Output the [x, y] coordinate of the center of the cell containing the given text.  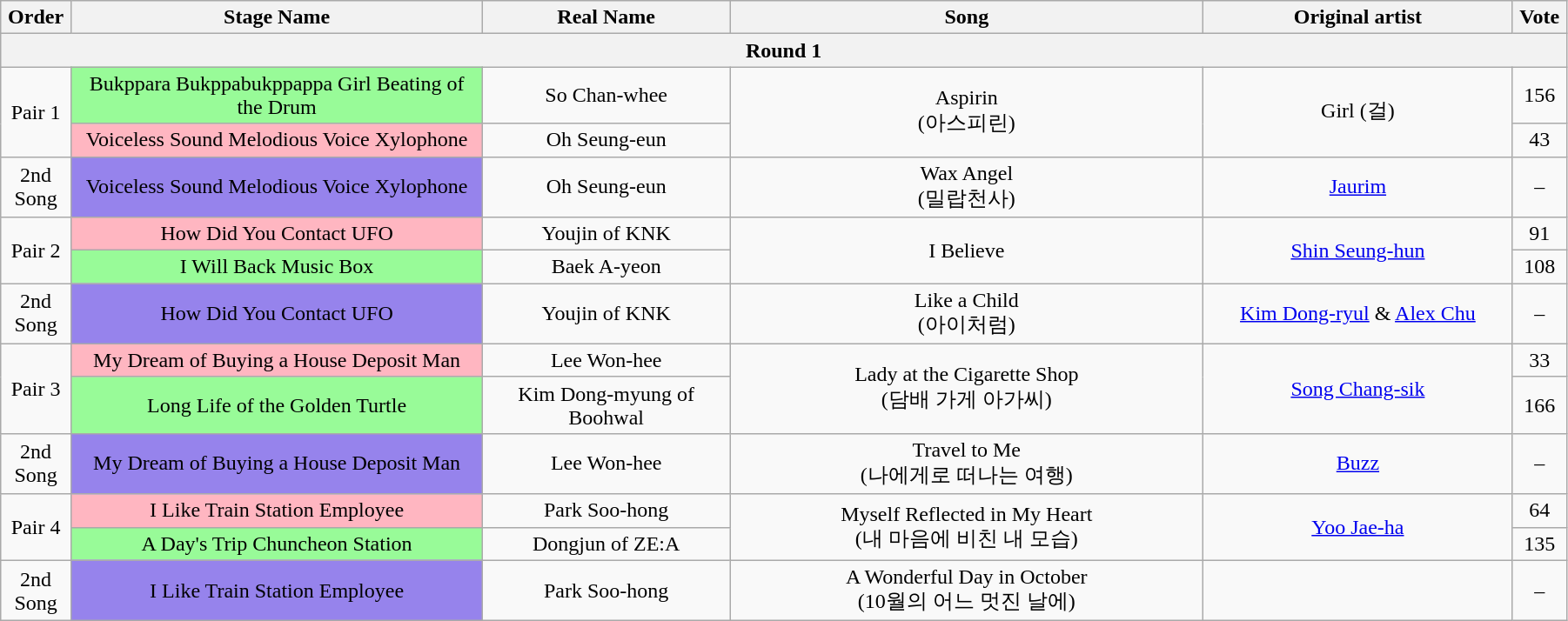
I Believe [967, 250]
Baek A-yeon [606, 267]
Bukppara Bukppabukppappa Girl Beating of the Drum [277, 96]
I Will Back Music Box [277, 267]
Shin Seung-hun [1357, 250]
Travel to Me(나에게로 떠나는 여행) [967, 464]
64 [1540, 511]
Kim Dong-myung of Boohwal [606, 405]
156 [1540, 96]
Myself Reflected in My Heart(내 마음에 비친 내 모습) [967, 527]
Pair 3 [37, 388]
108 [1540, 267]
33 [1540, 360]
Kim Dong-ryul & Alex Chu [1357, 314]
Pair 2 [37, 250]
Real Name [606, 17]
Long Life of the Golden Turtle [277, 405]
A Day's Trip Chuncheon Station [277, 544]
43 [1540, 140]
Song Chang-sik [1357, 388]
Stage Name [277, 17]
Yoo Jae-ha [1357, 527]
Round 1 [784, 50]
Order [37, 17]
Wax Angel(밀랍천사) [967, 187]
91 [1540, 234]
A Wonderful Day in October(10월의 어느 멋진 날에) [967, 591]
Pair 1 [37, 111]
Aspirin(아스피린) [967, 111]
Lady at the Cigarette Shop(담배 가게 아가씨) [967, 388]
Buzz [1357, 464]
Girl (걸) [1357, 111]
Jaurim [1357, 187]
135 [1540, 544]
Like a Child(아이처럼) [967, 314]
166 [1540, 405]
Vote [1540, 17]
Song [967, 17]
Original artist [1357, 17]
So Chan-whee [606, 96]
Dongjun of ZE:A [606, 544]
Pair 4 [37, 527]
